Find where the given text appears and provide that cell's center as (X, Y) coordinate. 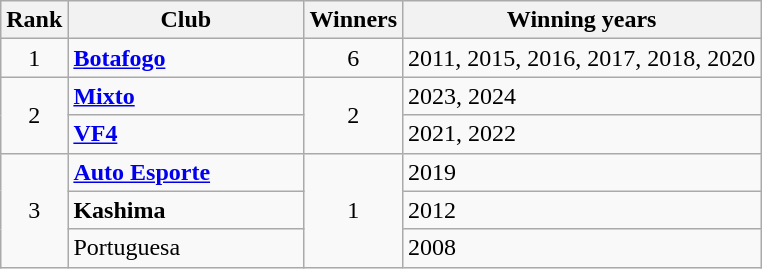
2008 (582, 248)
3 (34, 210)
2011, 2015, 2016, 2017, 2018, 2020 (582, 58)
Winners (354, 20)
Mixto (186, 96)
Botafogo (186, 58)
Rank (34, 20)
2019 (582, 172)
Winning years (582, 20)
VF4 (186, 134)
Kashima (186, 210)
Auto Esporte (186, 172)
2012 (582, 210)
6 (354, 58)
Club (186, 20)
2021, 2022 (582, 134)
Portuguesa (186, 248)
2023, 2024 (582, 96)
